Locate the cell with the specified text and output its [x, y] center coordinate. 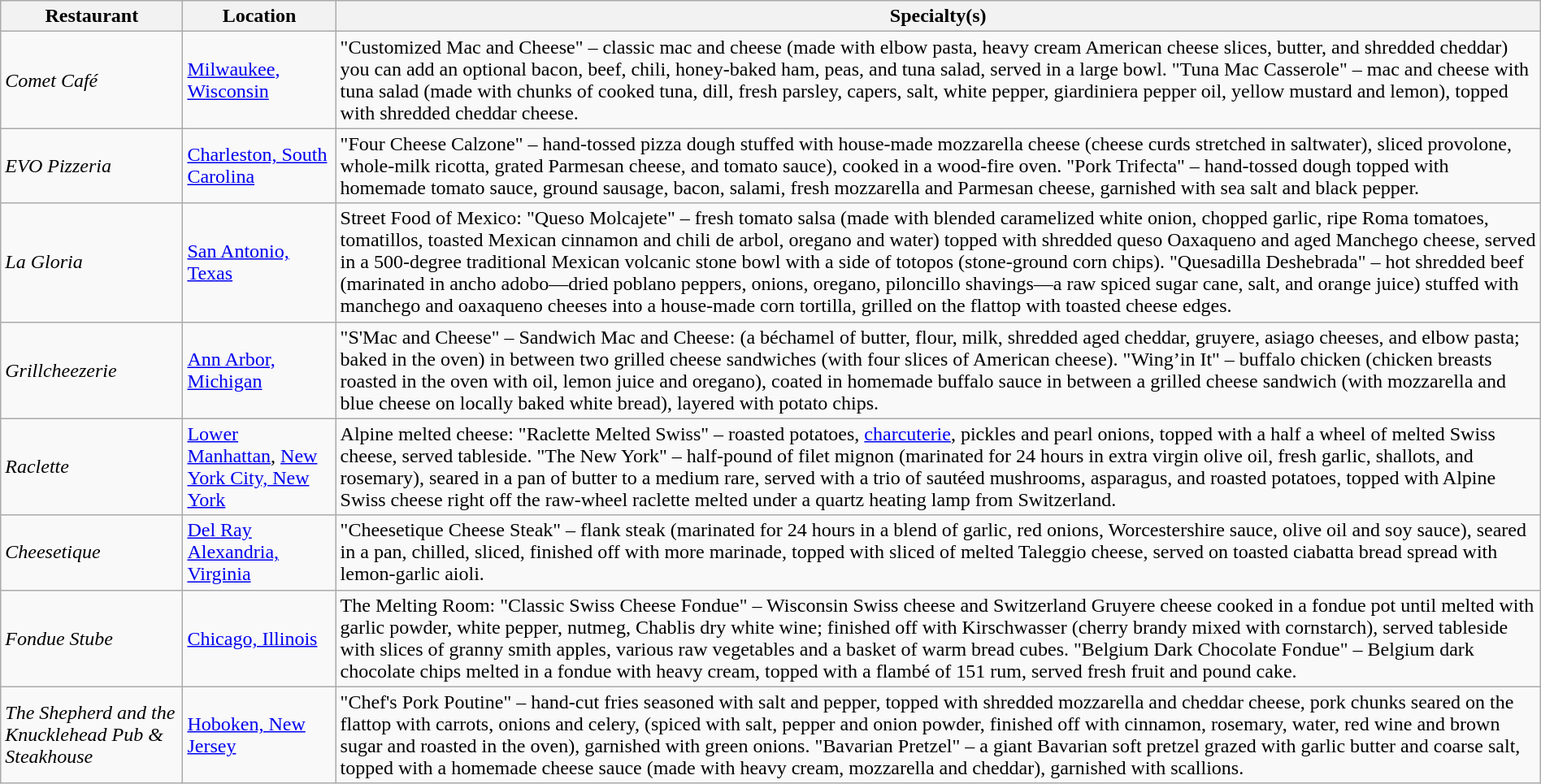
Fondue Stube [92, 639]
Comet Café [92, 80]
La Gloria [92, 262]
Lower Manhattan, New York City, New York [259, 466]
Raclette [92, 466]
Restaurant [92, 16]
Milwaukee, Wisconsin [259, 80]
EVO Pizzeria [92, 166]
San Antonio, Texas [259, 262]
Cheesetique [92, 552]
Grillcheezerie [92, 370]
Charleston, South Carolina [259, 166]
Ann Arbor, Michigan [259, 370]
Specialty(s) [938, 16]
Hoboken, New Jersey [259, 734]
Del Ray Alexandria, Virginia [259, 552]
Location [259, 16]
The Shepherd and the Knucklehead Pub & Steakhouse [92, 734]
Chicago, Illinois [259, 639]
